Locate the cell with the specified text and output its [x, y] center coordinate. 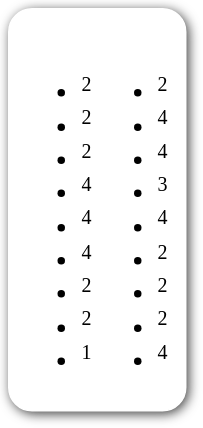
222444221 [56, 210]
244342224 [132, 210]
